Capture the cell that displays the provided text and extract its [X, Y] central coordinate. 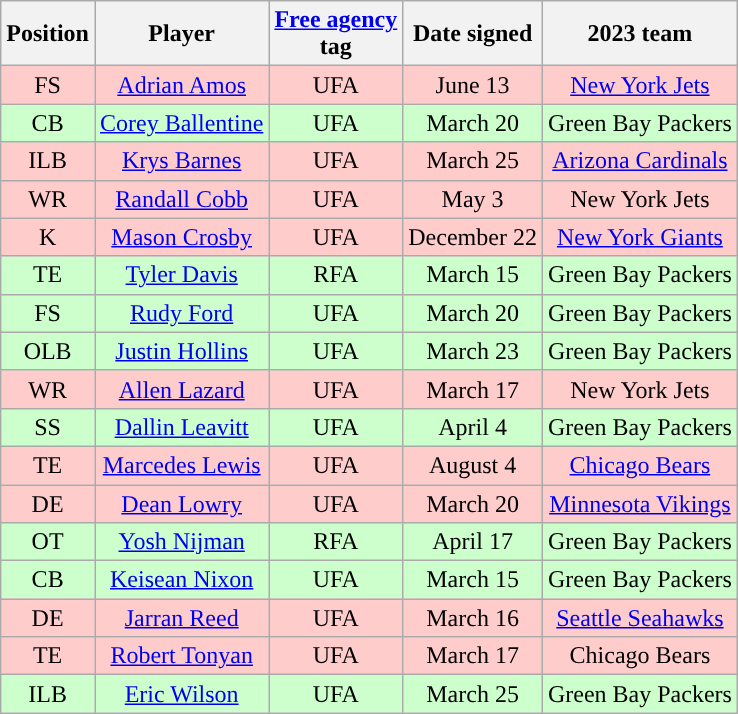
Dean Lowry [181, 503]
May 3 [473, 199]
Keisean Nixon [181, 580]
December 22 [473, 237]
SS [48, 427]
Allen Lazard [181, 389]
Jarran Reed [181, 618]
Krys Barnes [181, 161]
2023 team [640, 34]
OLB [48, 351]
Seattle Seahawks [640, 618]
Free agencytag [336, 34]
Robert Tonyan [181, 656]
Arizona Cardinals [640, 161]
Eric Wilson [181, 694]
Yosh Nijman [181, 542]
April 4 [473, 427]
Dallin Leavitt [181, 427]
Tyler Davis [181, 275]
Adrian Amos [181, 85]
Player [181, 34]
Minnesota Vikings [640, 503]
Marcedes Lewis [181, 465]
April 17 [473, 542]
K [48, 237]
New York Giants [640, 237]
Randall Cobb [181, 199]
OT [48, 542]
Position [48, 34]
March 23 [473, 351]
Corey Ballentine [181, 123]
August 4 [473, 465]
June 13 [473, 85]
Mason Crosby [181, 237]
Date signed [473, 34]
Justin Hollins [181, 351]
March 16 [473, 618]
Rudy Ford [181, 313]
